Search for the cell housing the specified text and yield its [x, y] center coordinate. 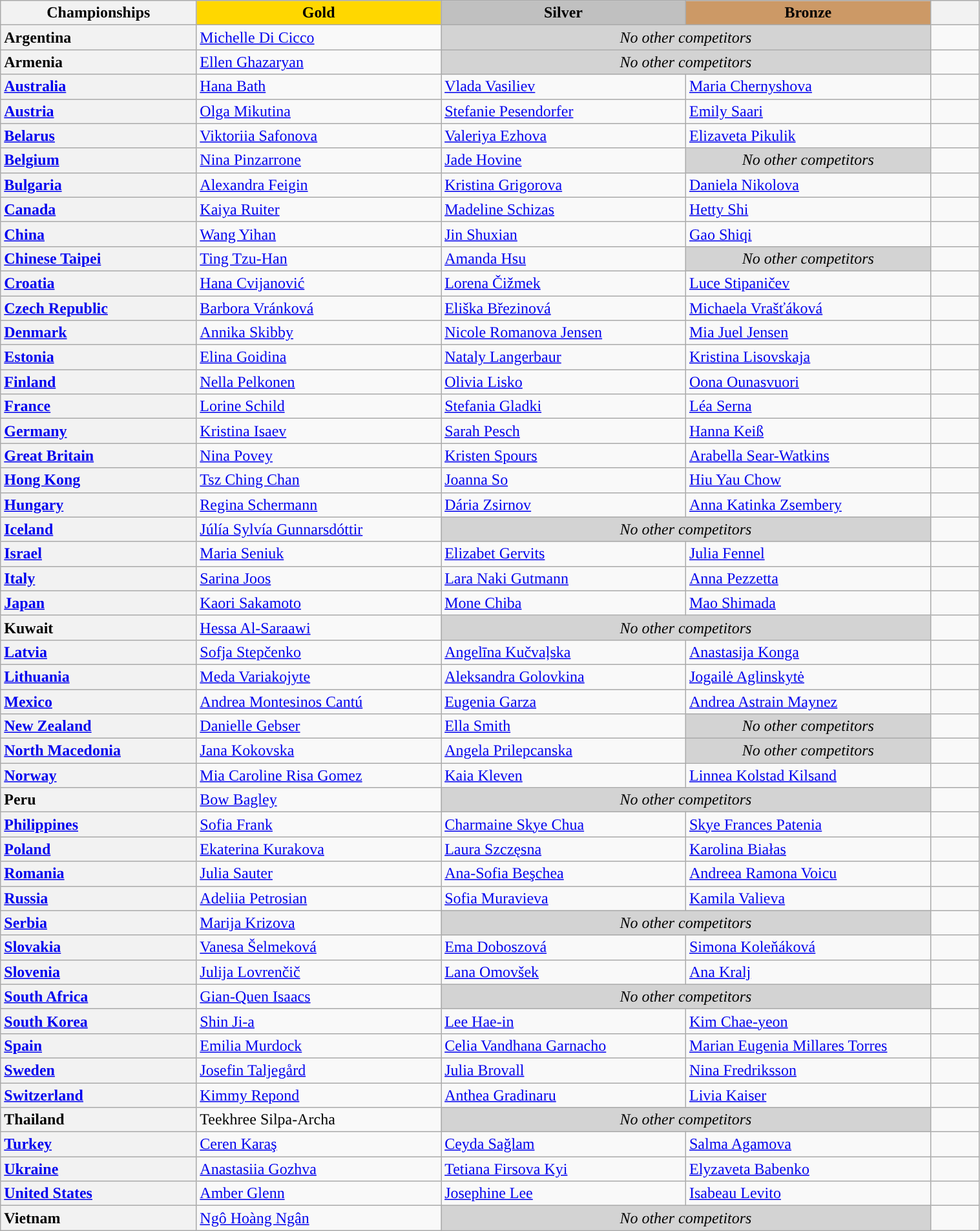
Canada [98, 209]
Livia Kaiser [808, 1095]
South Korea [98, 1021]
Ceyda Sağlam [563, 1144]
Amanda Hsu [563, 258]
Silver [563, 13]
Anastasiia Gozhva [319, 1169]
Kaori Sakamoto [319, 603]
Vietnam [98, 1218]
Sweden [98, 1070]
Teekhree Silpa-Archa [319, 1120]
Elina Goidina [319, 357]
Laura Szczęsna [563, 849]
Andreea Ramona Voicu [808, 874]
Karolina Białas [808, 849]
Olga Mikutina [319, 111]
Estonia [98, 357]
Norway [98, 775]
Lara Naki Gutmann [563, 578]
Regina Schermann [319, 505]
Ukraine [98, 1169]
Simona Koleňáková [808, 947]
Championships [98, 13]
Jin Shuxian [563, 234]
Italy [98, 578]
Gian-Quen Isaacs [319, 996]
Peru [98, 800]
Marian Eugenia Millares Torres [808, 1046]
Czech Republic [98, 308]
Philippines [98, 825]
Finland [98, 382]
Maria Chernyshova [808, 87]
Lee Hae-in [563, 1021]
Nina Pinzarrone [319, 160]
Skye Frances Patenia [808, 825]
Mia Juel Jensen [808, 333]
Lithuania [98, 677]
Daniela Nikolova [808, 185]
Celia Vandhana Garnacho [563, 1046]
Serbia [98, 923]
Slovenia [98, 972]
Aleksandra Golovkina [563, 677]
Angela Prilepcanska [563, 751]
Andrea Astrain Maynez [808, 701]
United States [98, 1194]
Tsz Ching Chan [319, 480]
Sofja Stepčenko [319, 652]
Bow Bagley [319, 800]
Mao Shimada [808, 603]
Kristina Isaev [319, 431]
South Africa [98, 996]
Stefania Gladki [563, 406]
France [98, 406]
Lorine Schild [319, 406]
Elyzaveta Babenko [808, 1169]
Hanna Keiß [808, 431]
Sofia Muravieva [563, 898]
North Macedonia [98, 751]
Germany [98, 431]
Julia Brovall [563, 1070]
Denmark [98, 333]
Danielle Gebser [319, 726]
Shin Ji-a [319, 1021]
Vlada Vasiliev [563, 87]
Linnea Kolstad Kilsand [808, 775]
Oona Ounasvuori [808, 382]
Eliška Březinová [563, 308]
Emily Saari [808, 111]
Ema Doboszová [563, 947]
Gao Shiqi [808, 234]
Russia [98, 898]
Nina Povey [319, 456]
Romania [98, 874]
Ana-Sofia Beşchea [563, 874]
Israel [98, 554]
Valeriya Ezhova [563, 136]
Joanna So [563, 480]
Elizaveta Pikulik [808, 136]
Croatia [98, 283]
Kristina Lisovskaja [808, 357]
Emilia Murdock [319, 1046]
Kristina Grigorova [563, 185]
Switzerland [98, 1095]
Lana Omovšek [563, 972]
Thailand [98, 1120]
Sofia Frank [319, 825]
Kristen Spours [563, 456]
Chinese Taipei [98, 258]
Mexico [98, 701]
Mia Caroline Risa Gomez [319, 775]
Charmaine Skye Chua [563, 825]
Japan [98, 603]
Olivia Lisko [563, 382]
Lorena Čižmek [563, 283]
Andrea Montesinos Cantú [319, 701]
Annika Skibby [319, 333]
Madeline Schizas [563, 209]
China [98, 234]
Julia Sauter [319, 874]
Jade Hovine [563, 160]
Latvia [98, 652]
Hetty Shi [808, 209]
Belarus [98, 136]
Meda Variakojyte [319, 677]
Anastasija Konga [808, 652]
Kaiya Ruiter [319, 209]
Nicole Romanova Jensen [563, 333]
Argentina [98, 37]
Mone Chiba [563, 603]
Kimmy Repond [319, 1095]
Hana Bath [319, 87]
Julia Fennel [808, 554]
Arabella Sear-Watkins [808, 456]
Julija Lovrenčič [319, 972]
Ekaterina Kurakova [319, 849]
Dária Zsirnov [563, 505]
Kuwait [98, 627]
Sarina Joos [319, 578]
Michelle Di Cicco [319, 37]
Ella Smith [563, 726]
Austria [98, 111]
Angelīna Kučvaļska [563, 652]
Nataly Langerbaur [563, 357]
Iceland [98, 529]
Hong Kong [98, 480]
Kamila Valieva [808, 898]
Ana Kralj [808, 972]
Bulgaria [98, 185]
Vanesa Šelmeková [319, 947]
Barbora Vránková [319, 308]
Sarah Pesch [563, 431]
Kaia Kleven [563, 775]
Elizabet Gervits [563, 554]
Turkey [98, 1144]
Nella Pelkonen [319, 382]
Ngô Hoàng Ngân [319, 1218]
Anna Katinka Zsembery [808, 505]
Jana Kokovska [319, 751]
Léa Serna [808, 406]
Isabeau Levito [808, 1194]
Marija Krizova [319, 923]
Tetiana Firsova Kyi [563, 1169]
Great Britain [98, 456]
Josefin Taljegård [319, 1070]
Poland [98, 849]
Hana Cvijanović [319, 283]
Luce Stipaničev [808, 283]
Hiu Yau Chow [808, 480]
New Zealand [98, 726]
Ting Tzu-Han [319, 258]
Amber Glenn [319, 1194]
Hungary [98, 505]
Belgium [98, 160]
Eugenia Garza [563, 701]
Nina Fredriksson [808, 1070]
Viktoriia Safonova [319, 136]
Armenia [98, 62]
Salma Agamova [808, 1144]
Stefanie Pesendorfer [563, 111]
Kim Chae-yeon [808, 1021]
Anthea Gradinaru [563, 1095]
Anna Pezzetta [808, 578]
Alexandra Feigin [319, 185]
Ellen Ghazaryan [319, 62]
Maria Seniuk [319, 554]
Hessa Al-Saraawi [319, 627]
Michaela Vrašťáková [808, 308]
Spain [98, 1046]
Slovakia [98, 947]
Josephine Lee [563, 1194]
Jogailė Aglinskytė [808, 677]
Ceren Karaş [319, 1144]
Bronze [808, 13]
Júlía Sylvía Gunnarsdóttir [319, 529]
Gold [319, 13]
Australia [98, 87]
Wang Yihan [319, 234]
Adeliia Petrosian [319, 898]
